Capture the cell that displays the provided text and extract its [x, y] central coordinate. 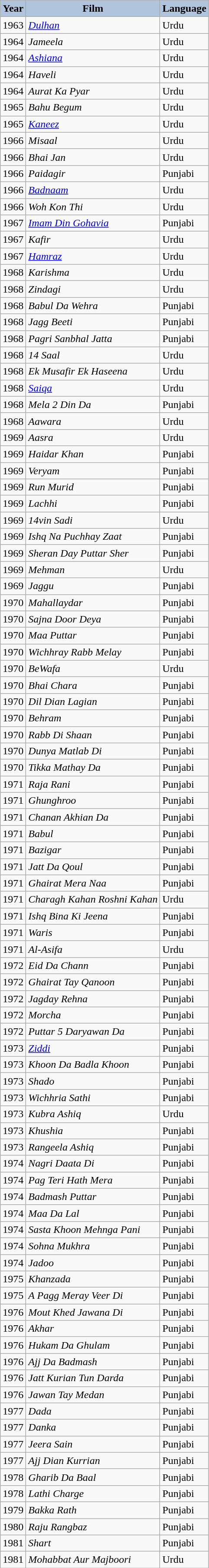
Pagri Sanbhal Jatta [93, 339]
Mela 2 Din Da [93, 404]
Kubra Ashiq [93, 1114]
Tikka Mathay Da [93, 768]
Lathi Charge [93, 1493]
Misaal [93, 140]
Morcha [93, 1015]
Year [13, 9]
Waris [93, 932]
Ghairat Mera Naa [93, 883]
Bhai Jan [93, 157]
Pag Teri Hath Mera [93, 1180]
Bakka Rath [93, 1510]
Aasra [93, 437]
A Pagg Meray Veer Di [93, 1296]
Nagri Daata Di [93, 1164]
Ishq Na Puchhay Zaat [93, 537]
Lachhi [93, 504]
Karishma [93, 273]
Paidagir [93, 173]
Veryam [93, 470]
Dada [93, 1411]
Al-Asifa [93, 949]
Ziddi [93, 1048]
Puttar 5 Daryawan Da [93, 1032]
1980 [13, 1526]
Eid Da Chann [93, 965]
Behram [93, 718]
Bazigar [93, 850]
Jagg Beeti [93, 322]
Bhai Chara [93, 685]
Hukam Da Ghulam [93, 1345]
Mahallaydar [93, 603]
Khoon Da Badla Khoon [93, 1065]
Kaneez [93, 124]
14 Saal [93, 355]
Mohabbat Aur Majboori [93, 1560]
Ashiana [93, 58]
Jameela [93, 42]
Chanan Akhian Da [93, 817]
Gharib Da Baal [93, 1477]
Wichhray Rabb Melay [93, 652]
Khanzada [93, 1279]
Jagday Rehna [93, 998]
Jeera Sain [93, 1444]
BeWafa [93, 668]
Sheran Day Puttar Sher [93, 553]
Badmash Puttar [93, 1196]
Jatt Da Qoul [93, 867]
Mehman [93, 570]
Danka [93, 1428]
Film [93, 9]
Aurat Ka Pyar [93, 91]
Maa Puttar [93, 636]
Wichhria Sathi [93, 1098]
Ek Musafir Ek Haseena [93, 372]
Shart [93, 1543]
Jaggu [93, 586]
1963 [13, 25]
Haveli [93, 75]
Raju Rangbaz [93, 1526]
Imam Din Gohavia [93, 223]
14vin Sadi [93, 520]
Badnaam [93, 190]
Zindagi [93, 289]
1979 [13, 1510]
Raja Rani [93, 784]
Ghairat Tay Qanoon [93, 982]
Jadoo [93, 1263]
Khushia [93, 1131]
Ajj Da Badmash [93, 1362]
Babul Da Wehra [93, 306]
Haidar Khan [93, 454]
Kafir [93, 240]
Aawara [93, 421]
Run Murid [93, 487]
Bahu Begum [93, 108]
Jawan Tay Medan [93, 1395]
Sasta Khoon Mehnga Pani [93, 1229]
Babul [93, 834]
Jatt Kurian Tun Darda [93, 1378]
Mout Khed Jawana Di [93, 1312]
Akhar [93, 1329]
Ajj Dian Kurrian [93, 1460]
Dunya Matlab Di [93, 751]
Ishq Bina Ki Jeena [93, 916]
Saiqa [93, 388]
Dil Dian Lagian [93, 701]
Dulhan [93, 25]
Maa Da Lal [93, 1213]
Hamraz [93, 256]
Woh Kon Thi [93, 207]
Ghunghroo [93, 801]
Charagh Kahan Roshni Kahan [93, 900]
Sajna Door Deya [93, 619]
Shado [93, 1081]
Rabb Di Shaan [93, 735]
Language [184, 9]
Sohna Mukhra [93, 1246]
Rangeela Ashiq [93, 1147]
